Provide the [X, Y] coordinate of the cell's center where the given text is located.  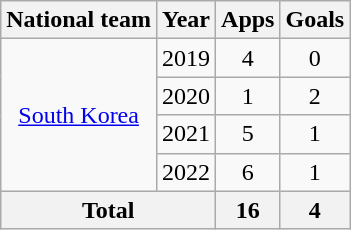
Year [186, 20]
0 [315, 58]
National team [79, 20]
2021 [186, 134]
2 [315, 96]
Apps [248, 20]
2020 [186, 96]
6 [248, 172]
Total [108, 210]
2019 [186, 58]
2022 [186, 172]
Goals [315, 20]
South Korea [79, 115]
5 [248, 134]
16 [248, 210]
